From the cell containing the given text, extract its center point as (x, y) coordinate. 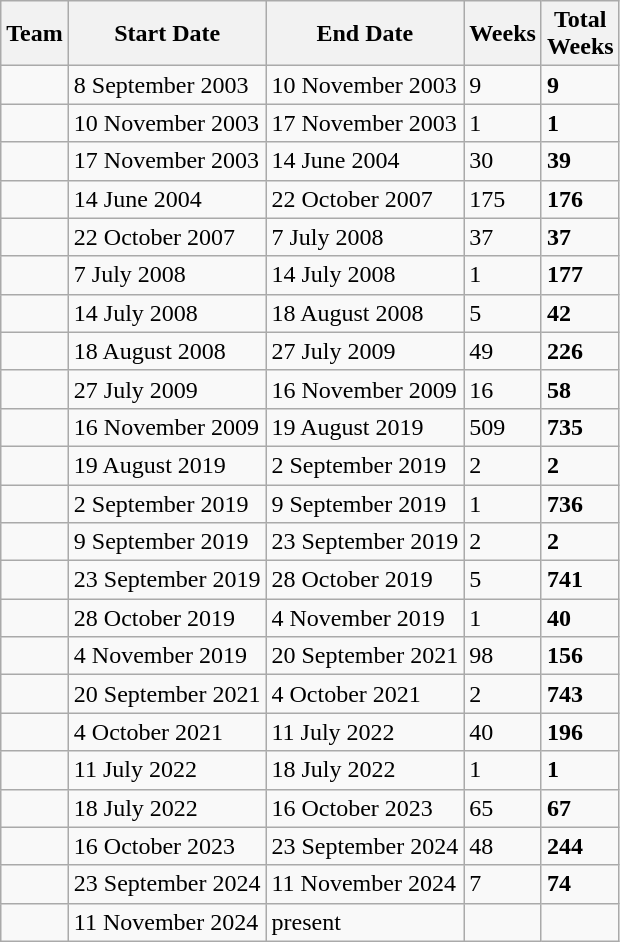
present (365, 922)
509 (503, 427)
39 (580, 161)
42 (580, 313)
177 (580, 275)
58 (580, 389)
49 (503, 351)
Weeks (503, 34)
74 (580, 884)
736 (580, 503)
176 (580, 199)
30 (503, 161)
67 (580, 808)
Team (35, 34)
175 (503, 199)
8 September 2003 (167, 85)
741 (580, 580)
743 (580, 694)
7 (503, 884)
48 (503, 846)
98 (503, 656)
226 (580, 351)
244 (580, 846)
Total Weeks (580, 34)
156 (580, 656)
735 (580, 427)
196 (580, 732)
Start Date (167, 34)
65 (503, 808)
End Date (365, 34)
16 (503, 389)
